Locate the cell with the specified text and output its [X, Y] center coordinate. 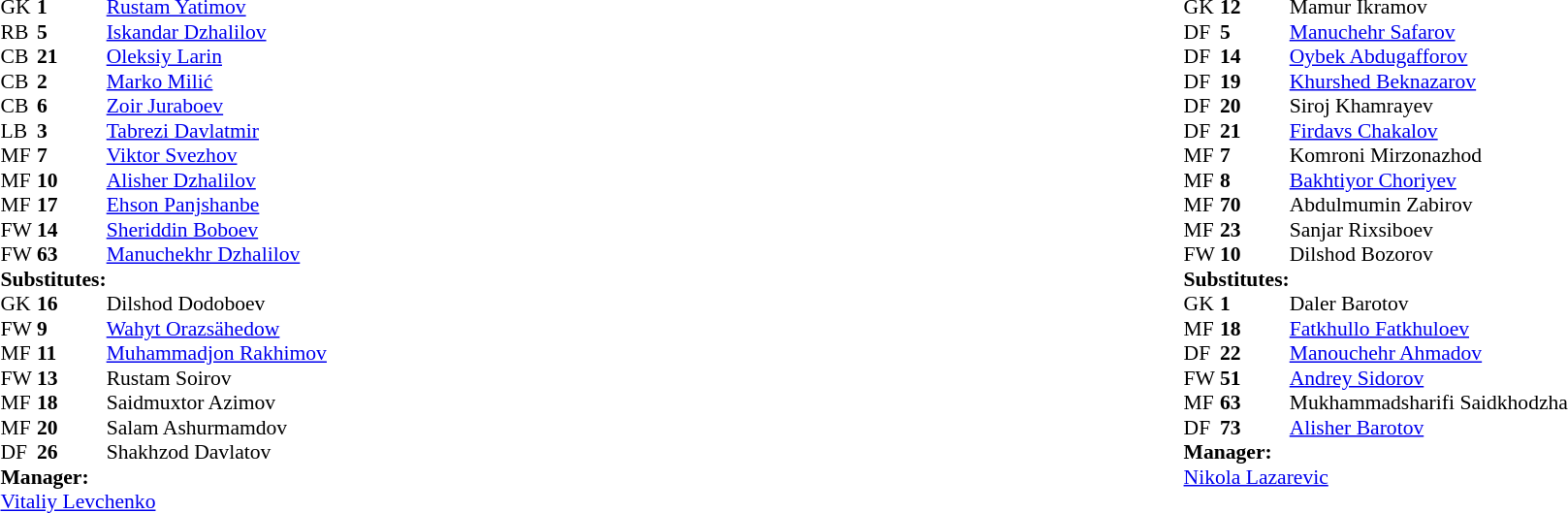
23 [1238, 230]
Muhammadjon Rakhimov [217, 354]
6 [55, 106]
16 [55, 304]
Oybek Abdugafforov [1429, 57]
Rustam Soirov [217, 378]
Viktor Svezhov [217, 156]
LB [18, 131]
Saidmuxtor Azimov [217, 402]
Dilshod Dodoboev [217, 304]
51 [1238, 378]
26 [55, 453]
Siroj Khamrayev [1429, 106]
Firdavs Chakalov [1429, 131]
1 [1238, 304]
22 [1238, 354]
Marko Milić [217, 81]
Manouchehr Ahmadov [1429, 354]
9 [55, 329]
17 [55, 205]
Mukhammadsharifi Saidkhodzha [1429, 402]
Alisher Dzhalilov [217, 180]
Sheriddin Boboev [217, 230]
RB [18, 32]
11 [55, 354]
Oleksiy Larin [217, 57]
Nikola Lazarevic [1376, 477]
Khurshed Beknazarov [1429, 81]
Bakhtiyor Choriyev [1429, 180]
19 [1238, 81]
Fatkhullo Fatkhuloev [1429, 329]
Daler Barotov [1429, 304]
Alisher Barotov [1429, 428]
Komroni Mirzonazhod [1429, 156]
Salam Ashurmamdov [217, 428]
Manuchehr Safarov [1429, 32]
Andrey Sidorov [1429, 378]
Shakhzod Davlatov [217, 453]
3 [55, 131]
Sanjar Rixsiboev [1429, 230]
Tabrezi Davlatmir [217, 131]
13 [55, 378]
73 [1238, 428]
Wahyt Orazsähedow [217, 329]
70 [1238, 205]
Zoir Juraboev [217, 106]
2 [55, 81]
Iskandar Dzhalilov [217, 32]
Ehson Panjshanbe [217, 205]
Dilshod Bozorov [1429, 255]
Manuchekhr Dzhalilov [217, 255]
Abdulmumin Zabirov [1429, 205]
8 [1238, 180]
